Return the (X, Y) coordinate for the center point of the cell that contains the specified text.  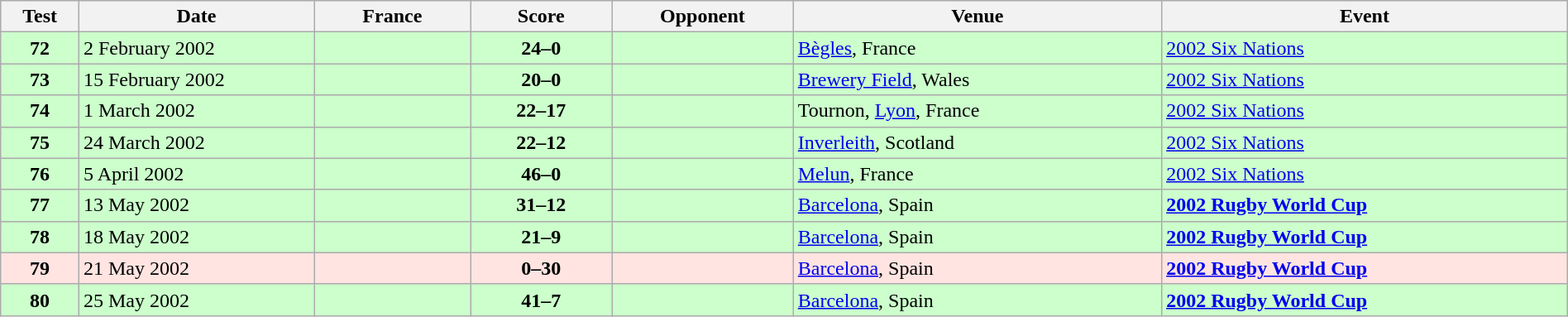
77 (40, 205)
Melun, France (978, 174)
22–17 (541, 111)
18 May 2002 (196, 237)
2 February 2002 (196, 48)
Bègles, France (978, 48)
Brewery Field, Wales (978, 79)
74 (40, 111)
22–12 (541, 142)
25 May 2002 (196, 300)
75 (40, 142)
Inverleith, Scotland (978, 142)
Tournon, Lyon, France (978, 111)
24–0 (541, 48)
73 (40, 79)
Score (541, 17)
76 (40, 174)
5 April 2002 (196, 174)
41–7 (541, 300)
79 (40, 268)
Event (1365, 17)
Opponent (703, 17)
20–0 (541, 79)
31–12 (541, 205)
24 March 2002 (196, 142)
15 February 2002 (196, 79)
Venue (978, 17)
46–0 (541, 174)
1 March 2002 (196, 111)
78 (40, 237)
21–9 (541, 237)
Date (196, 17)
21 May 2002 (196, 268)
Test (40, 17)
80 (40, 300)
13 May 2002 (196, 205)
0–30 (541, 268)
France (392, 17)
72 (40, 48)
